Provide the [x, y] coordinate of the cell's center where the given text is located.  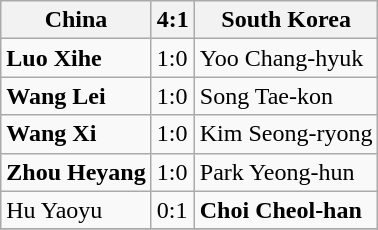
Yoo Chang-hyuk [286, 58]
Zhou Heyang [76, 172]
China [76, 20]
Luo Xihe [76, 58]
Song Tae-kon [286, 96]
Kim Seong-ryong [286, 134]
4:1 [172, 20]
South Korea [286, 20]
Choi Cheol-han [286, 210]
Wang Xi [76, 134]
Park Yeong-hun [286, 172]
Wang Lei [76, 96]
Hu Yaoyu [76, 210]
0:1 [172, 210]
